Provide the [X, Y] coordinate of the cell's center where the given text is located.  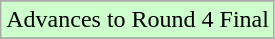
Advances to Round 4 Final [138, 20]
